Pinpoint the cell where the given text exists, returning its (X, Y) midpoint coordinate. 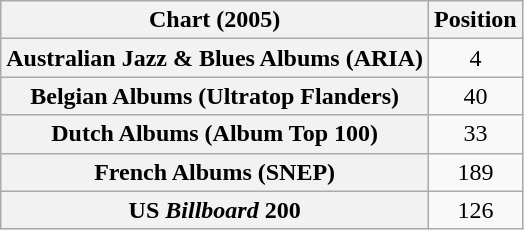
126 (476, 210)
Australian Jazz & Blues Albums (ARIA) (215, 58)
189 (476, 172)
US Billboard 200 (215, 210)
40 (476, 96)
33 (476, 134)
4 (476, 58)
Position (476, 20)
Belgian Albums (Ultratop Flanders) (215, 96)
Chart (2005) (215, 20)
French Albums (SNEP) (215, 172)
Dutch Albums (Album Top 100) (215, 134)
